Provide the (x, y) coordinate of the cell's center where the given text is located.  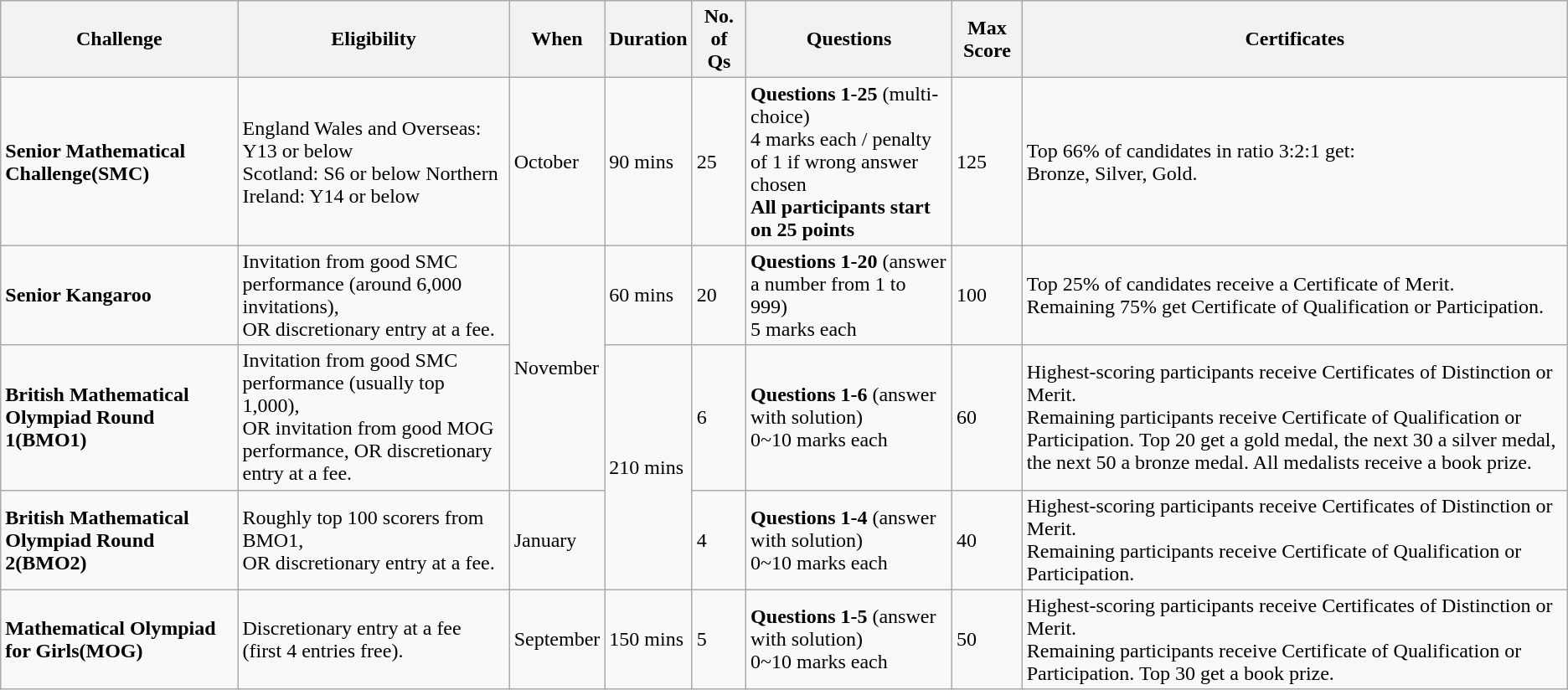
100 (988, 295)
Invitation from good SMC performance (around 6,000 invitations),OR discretionary entry at a fee. (374, 295)
20 (719, 295)
Senior Kangaroo (119, 295)
Challenge (119, 39)
Questions 1-4 (answer with solution)0~10 marks each (849, 539)
British Mathematical Olympiad Round 2(BMO2) (119, 539)
Certificates (1295, 39)
Invitation from good SMC performance (usually top 1,000),OR invitation from good MOG performance, OR discretionary entry at a fee. (374, 417)
150 mins (648, 640)
90 mins (648, 162)
210 mins (648, 467)
Senior Mathematical Challenge(SMC) (119, 162)
4 (719, 539)
England Wales and Overseas: Y13 or belowScotland: S6 or below Northern Ireland: Y14 or below (374, 162)
Questions 1-25 (multi-choice)4 marks each / penalty of 1 if wrong answer chosenAll participants start on 25 points (849, 162)
October (557, 162)
60 mins (648, 295)
Questions 1-5 (answer with solution)0~10 marks each (849, 640)
Max Score (988, 39)
January (557, 539)
No. of Qs (719, 39)
Eligibility (374, 39)
Mathematical Olympiad for Girls(MOG) (119, 640)
November (557, 368)
Top 66% of candidates in ratio 3:2:1 get:Bronze, Silver, Gold. (1295, 162)
Discretionary entry at a fee (first 4 entries free). (374, 640)
Questions (849, 39)
25 (719, 162)
When (557, 39)
September (557, 640)
50 (988, 640)
5 (719, 640)
Questions 1-6 (answer with solution)0~10 marks each (849, 417)
125 (988, 162)
Roughly top 100 scorers from BMO1,OR discretionary entry at a fee. (374, 539)
60 (988, 417)
40 (988, 539)
British Mathematical Olympiad Round 1(BMO1) (119, 417)
6 (719, 417)
Duration (648, 39)
Questions 1-20 (answer a number from 1 to 999)5 marks each (849, 295)
Top 25% of candidates receive a Certificate of Merit.Remaining 75% get Certificate of Qualification or Participation. (1295, 295)
